Output the (X, Y) coordinate of the center of the cell containing the given text.  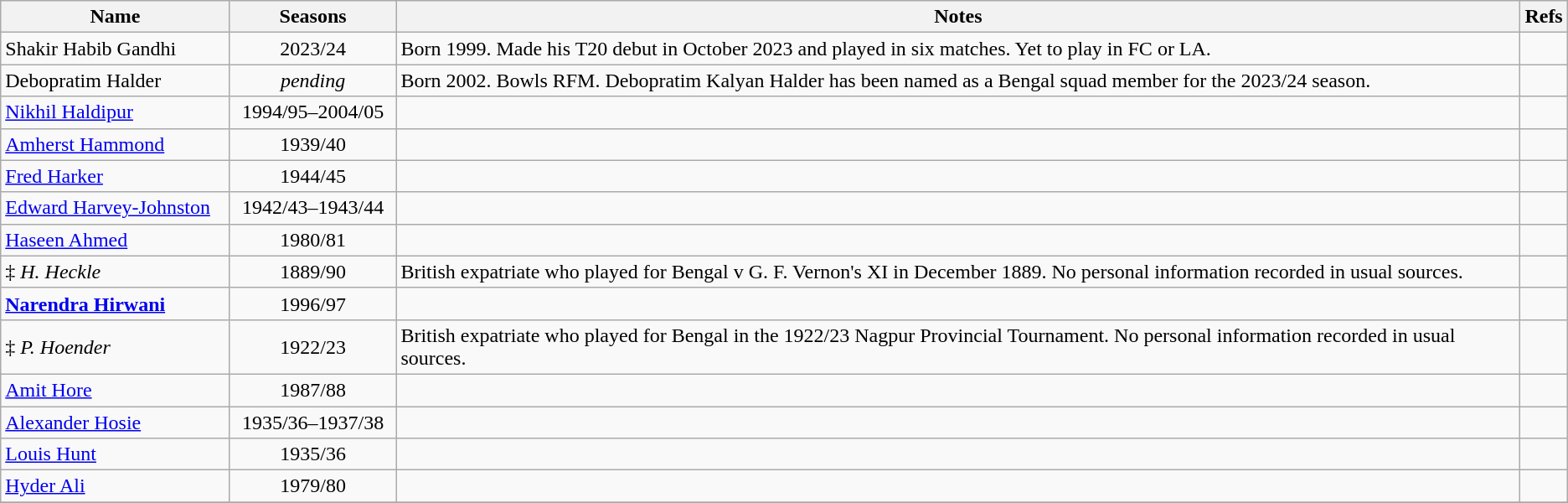
‡ H. Heckle (116, 272)
Name (116, 17)
Amherst Hammond (116, 144)
Nikhil Haldipur (116, 112)
pending (313, 80)
Notes (958, 17)
1944/45 (313, 176)
1996/97 (313, 303)
Born 1999. Made his T20 debut in October 2023 and played in six matches. Yet to play in FC or LA. (958, 49)
1935/36 (313, 454)
Debopratim Halder (116, 80)
Shakir Habib Gandhi (116, 49)
1942/43–1943/44 (313, 208)
1994/95–2004/05 (313, 112)
Amit Hore (116, 390)
Hyder Ali (116, 486)
1922/23 (313, 347)
1935/36–1937/38 (313, 422)
1987/88 (313, 390)
1889/90 (313, 272)
Louis Hunt (116, 454)
1939/40 (313, 144)
Narendra Hirwani (116, 303)
Fred Harker (116, 176)
Born 2002. Bowls RFM. Debopratim Kalyan Halder has been named as a Bengal squad member for the 2023/24 season. (958, 80)
2023/24 (313, 49)
British expatriate who played for Bengal v G. F. Vernon's XI in December 1889. No personal information recorded in usual sources. (958, 272)
Refs (1544, 17)
Alexander Hosie (116, 422)
‡ P. Hoender (116, 347)
1980/81 (313, 240)
1979/80 (313, 486)
British expatriate who played for Bengal in the 1922/23 Nagpur Provincial Tournament. No personal information recorded in usual sources. (958, 347)
Edward Harvey-Johnston (116, 208)
Seasons (313, 17)
Haseen Ahmed (116, 240)
